Return the (X, Y) coordinate for the center point of the cell that contains the specified text.  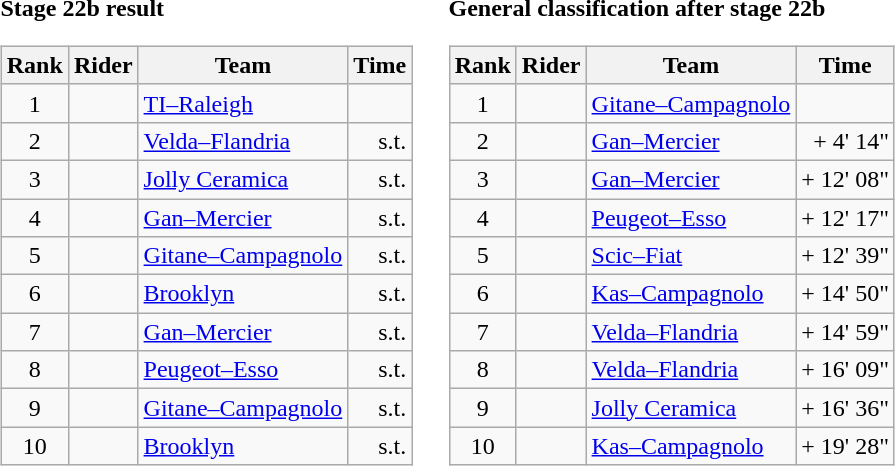
+ 12' 17" (846, 217)
+ 16' 36" (846, 408)
+ 4' 14" (846, 141)
+ 14' 50" (846, 294)
+ 16' 09" (846, 370)
+ 12' 39" (846, 256)
TI–Raleigh (243, 103)
+ 12' 08" (846, 179)
Scic–Fiat (691, 256)
+ 14' 59" (846, 332)
+ 19' 28" (846, 446)
